Extract the (X, Y) coordinate from the center of the cell holding the provided text.  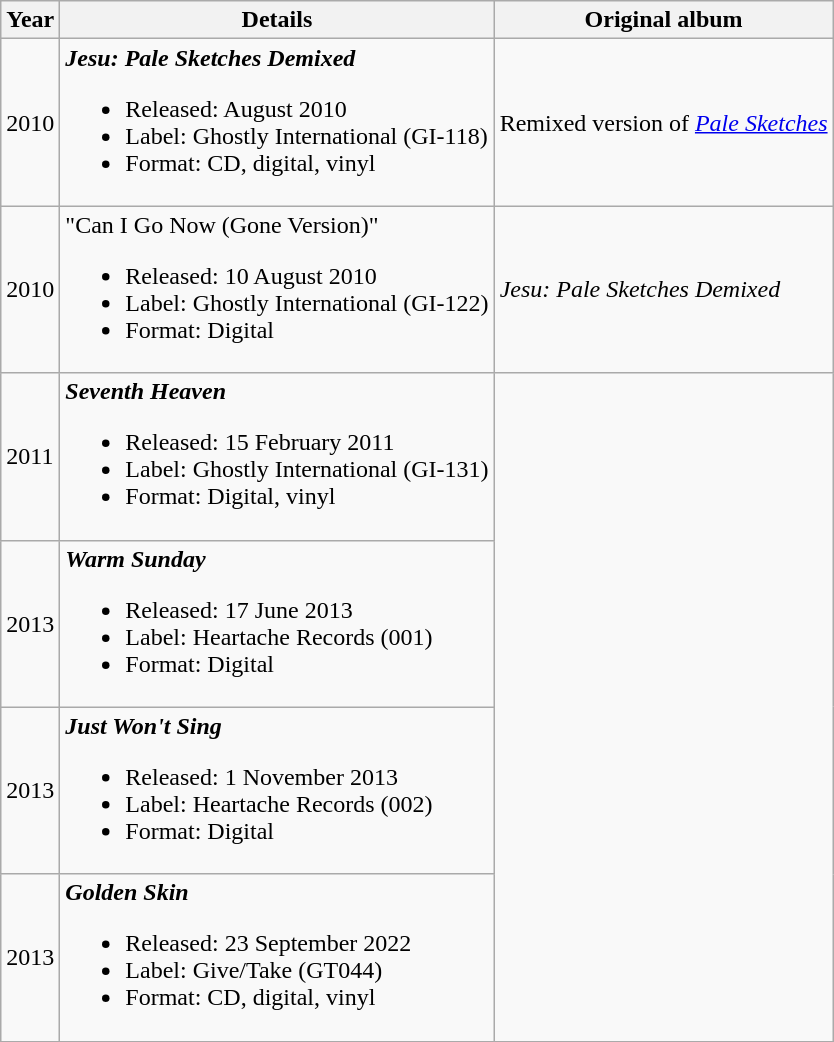
"Can I Go Now (Gone Version)"Released: 10 August 2010Label: Ghostly International (GI-122)Format: Digital (277, 290)
Golden SkinReleased: 23 September 2022Label: Give/Take (GT044)Format: CD, digital, vinyl (277, 958)
Remixed version of Pale Sketches (664, 122)
Seventh HeavenReleased: 15 February 2011Label: Ghostly International (GI-131)Format: Digital, vinyl (277, 456)
Year (30, 20)
Warm SundayReleased: 17 June 2013Label: Heartache Records (001)Format: Digital (277, 624)
Jesu: Pale Sketches Demixed (664, 290)
Jesu: Pale Sketches DemixedReleased: August 2010Label: Ghostly International (GI-118)Format: CD, digital, vinyl (277, 122)
Original album (664, 20)
Just Won't SingReleased: 1 November 2013Label: Heartache Records (002)Format: Digital (277, 790)
Details (277, 20)
2011 (30, 456)
